Detect which cell encompasses the target text, then output its (x, y) center coordinate. 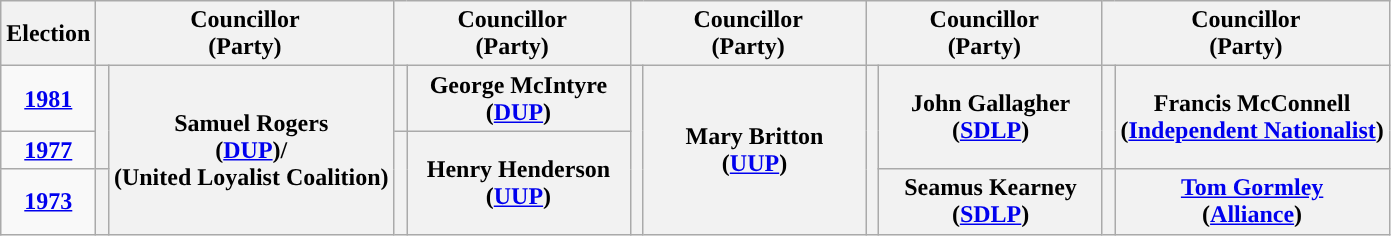
1981 (48, 98)
1977 (48, 150)
Tom Gormley (Alliance) (1252, 202)
Henry Henderson (UUP) (519, 182)
John Gallagher (SDLP) (991, 118)
Election (48, 34)
Mary Britton (UUP) (755, 150)
1973 (48, 202)
Seamus Kearney (SDLP) (991, 202)
George McIntyre (DUP) (519, 98)
Samuel Rogers (DUP)/ (United Loyalist Coalition) (251, 150)
Francis McConnell (Independent Nationalist) (1252, 118)
